Scan for the cell matching the given text and deliver its [X, Y] coordinate at center. 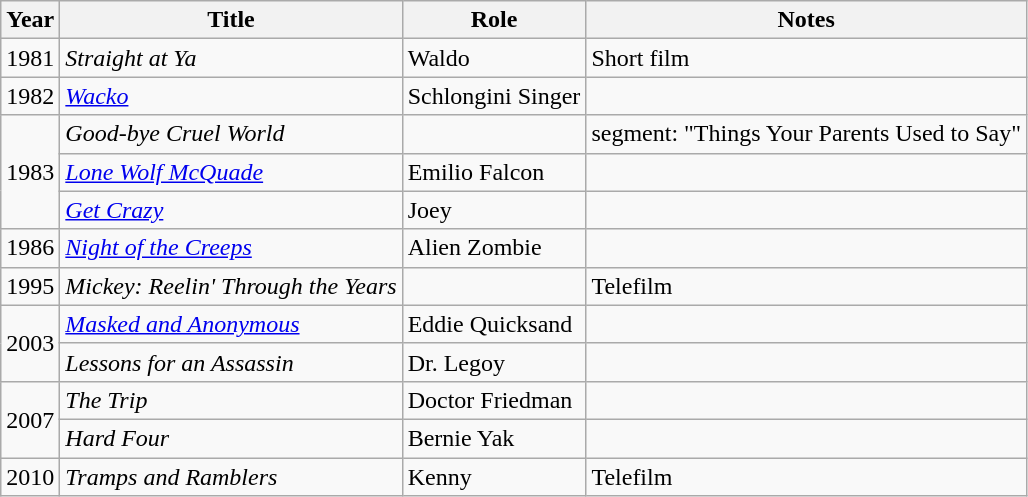
1982 [30, 96]
Notes [806, 20]
2010 [30, 477]
Masked and Anonymous [231, 324]
Wacko [231, 96]
2003 [30, 343]
Tramps and Ramblers [231, 477]
2007 [30, 419]
Bernie Yak [494, 438]
Get Crazy [231, 210]
Straight at Ya [231, 58]
Emilio Falcon [494, 172]
Night of the Creeps [231, 248]
The Trip [231, 400]
segment: "Things Your Parents Used to Say" [806, 134]
Good-bye Cruel World [231, 134]
Dr. Legoy [494, 362]
1995 [30, 286]
Alien Zombie [494, 248]
Schlongini Singer [494, 96]
Mickey: Reelin' Through the Years [231, 286]
Title [231, 20]
Lone Wolf McQuade [231, 172]
1986 [30, 248]
Joey [494, 210]
1981 [30, 58]
1983 [30, 172]
Waldo [494, 58]
Role [494, 20]
Lessons for an Assassin [231, 362]
Eddie Quicksand [494, 324]
Doctor Friedman [494, 400]
Short film [806, 58]
Kenny [494, 477]
Hard Four [231, 438]
Year [30, 20]
